Return the (x, y) coordinate for the center point of the cell that contains the specified text.  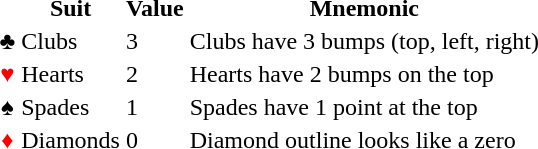
Hearts (71, 74)
2 (154, 74)
3 (154, 41)
Spades (71, 107)
Clubs (71, 41)
1 (154, 107)
